Return [x, y] of the center of cell containing provided text 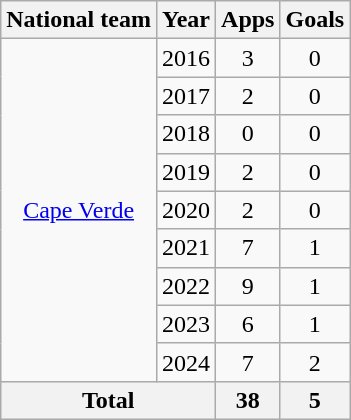
3 [248, 58]
2019 [186, 172]
Goals [315, 20]
2017 [186, 96]
2022 [186, 286]
38 [248, 400]
Apps [248, 20]
2018 [186, 134]
Total [108, 400]
9 [248, 286]
2020 [186, 210]
2023 [186, 324]
6 [248, 324]
2016 [186, 58]
Cape Verde [79, 210]
Year [186, 20]
National team [79, 20]
2021 [186, 248]
2024 [186, 362]
5 [315, 400]
